Scan for the cell matching the given text and deliver its [x, y] coordinate at center. 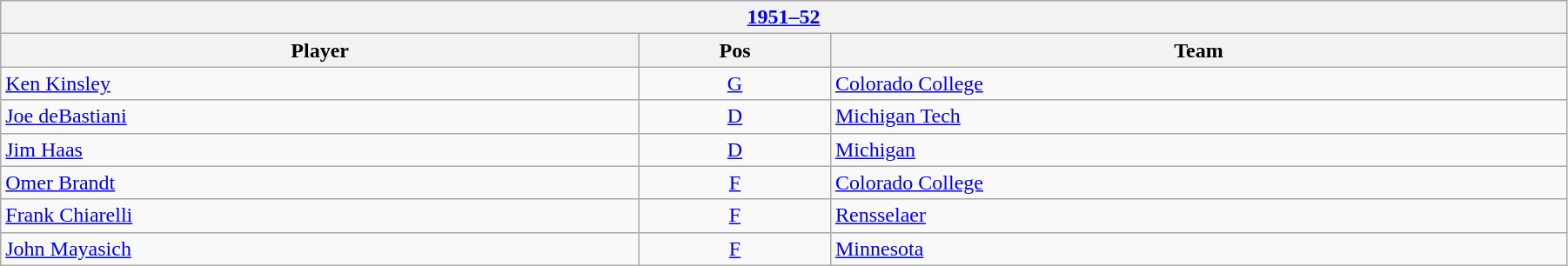
1951–52 [784, 17]
Jim Haas [320, 150]
Joe deBastiani [320, 116]
Michigan Tech [1198, 116]
Frank Chiarelli [320, 216]
G [735, 83]
Omer Brandt [320, 183]
Team [1198, 50]
Rensselaer [1198, 216]
Minnesota [1198, 249]
Ken Kinsley [320, 83]
Pos [735, 50]
Player [320, 50]
John Mayasich [320, 249]
Michigan [1198, 150]
